Output the (x, y) coordinate of the center of the cell containing the given text.  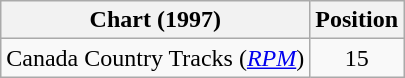
Chart (1997) (156, 20)
Canada Country Tracks (RPM) (156, 58)
15 (357, 58)
Position (357, 20)
